Return (X, Y) of the center of cell containing provided text 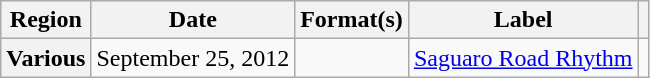
September 25, 2012 (193, 58)
Format(s) (352, 20)
Date (193, 20)
Region (46, 20)
Saguaro Road Rhythm (523, 58)
Various (46, 58)
Label (523, 20)
